Detect which cell encompasses the target text, then output its (x, y) center coordinate. 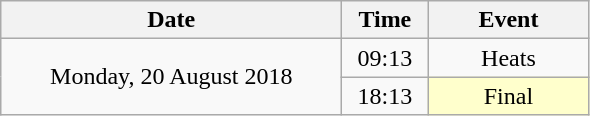
18:13 (385, 96)
Heats (508, 58)
Time (385, 20)
Monday, 20 August 2018 (172, 77)
09:13 (385, 58)
Event (508, 20)
Final (508, 96)
Date (172, 20)
